Return (x, y) of the center of cell containing provided text 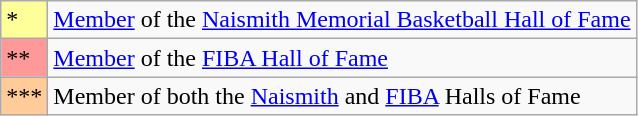
Member of both the Naismith and FIBA Halls of Fame (342, 96)
Member of the Naismith Memorial Basketball Hall of Fame (342, 20)
** (24, 58)
Member of the FIBA Hall of Fame (342, 58)
*** (24, 96)
* (24, 20)
